Determine the [x, y] coordinate at the center of the cell enclosing the given text.  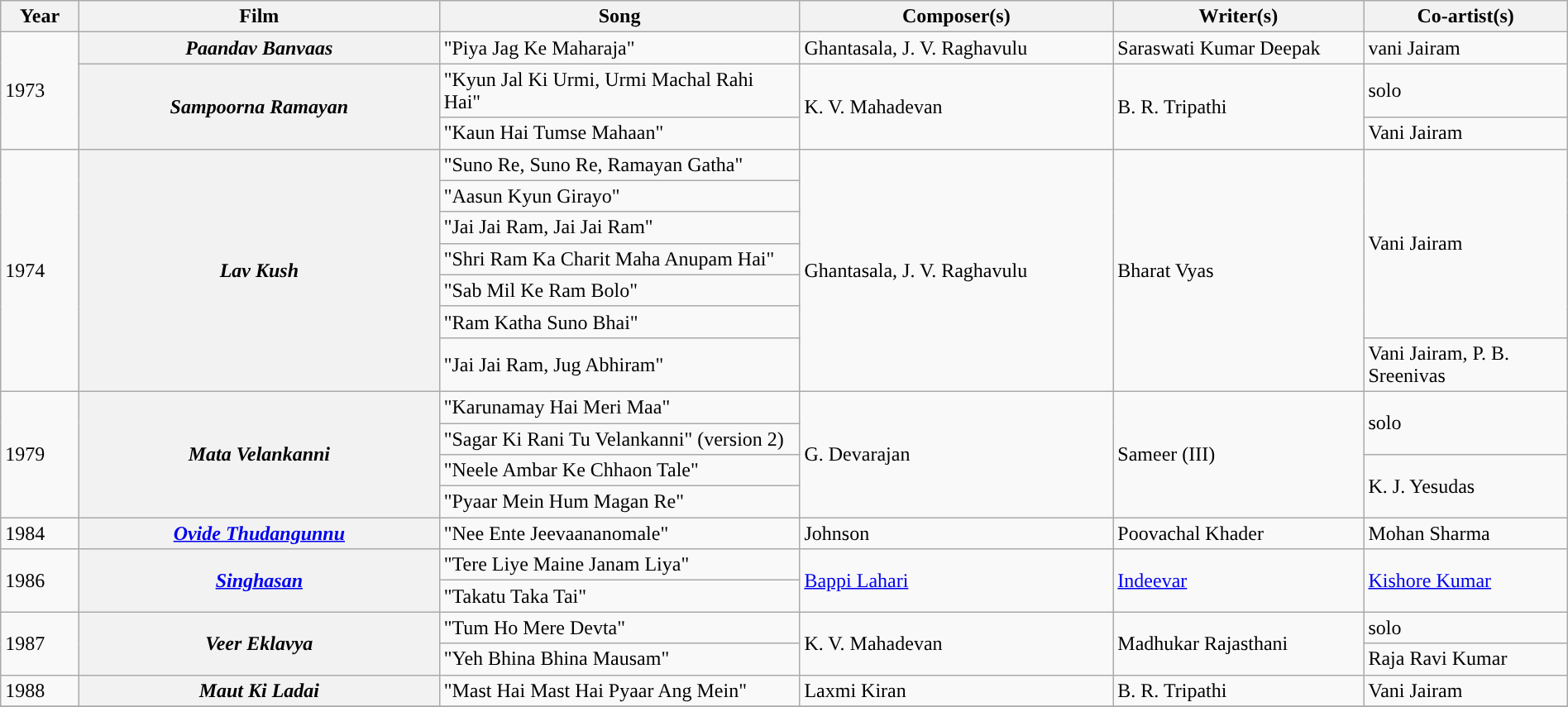
Bharat Vyas [1239, 270]
"Aasun Kyun Girayo" [619, 196]
Writer(s) [1239, 17]
"Pyaar Mein Hum Magan Re" [619, 502]
Lav Kush [259, 270]
Johnson [956, 533]
1986 [40, 580]
"Suno Re, Suno Re, Ramayan Gatha" [619, 165]
"Takatu Taka Tai" [619, 596]
Laxmi Kiran [956, 690]
"Jai Jai Ram, Jai Jai Ram" [619, 227]
"Tum Ho Mere Devta" [619, 628]
Maut Ki Ladai [259, 690]
1973 [40, 91]
1988 [40, 690]
"Piya Jag Ke Maharaja" [619, 48]
"Nee Ente Jeevaananomale" [619, 533]
Song [619, 17]
Saraswati Kumar Deepak [1239, 48]
Singhasan [259, 580]
"Yeh Bhina Bhina Mausam" [619, 659]
"Sab Mil Ke Ram Bolo" [619, 290]
Vani Jairam, P. B. Sreenivas [1465, 364]
"Neele Ambar Ke Chhaon Tale" [619, 471]
Sampoorna Ramayan [259, 106]
1979 [40, 454]
"Tere Liye Maine Janam Liya" [619, 565]
Mohan Sharma [1465, 533]
Year [40, 17]
1987 [40, 643]
Film [259, 17]
"Shri Ram Ka Charit Maha Anupam Hai" [619, 259]
Ovide Thudangunnu [259, 533]
Veer Eklavya [259, 643]
"Kaun Hai Tumse Mahaan" [619, 133]
Bappi Lahari [956, 580]
"Sagar Ki Rani Tu Velankanni" (version 2) [619, 439]
Co-artist(s) [1465, 17]
Mata Velankanni [259, 454]
Kishore Kumar [1465, 580]
"Ram Katha Suno Bhai" [619, 322]
Madhukar Rajasthani [1239, 643]
"Karunamay Hai Meri Maa" [619, 407]
Sameer (III) [1239, 454]
1974 [40, 270]
vani Jairam [1465, 48]
"Kyun Jal Ki Urmi, Urmi Machal Rahi Hai" [619, 91]
Composer(s) [956, 17]
Raja Ravi Kumar [1465, 659]
Indeevar [1239, 580]
1984 [40, 533]
"Mast Hai Mast Hai Pyaar Ang Mein" [619, 690]
K. J. Yesudas [1465, 486]
"Jai Jai Ram, Jug Abhiram" [619, 364]
Paandav Banvaas [259, 48]
Poovachal Khader [1239, 533]
G. Devarajan [956, 454]
